Search for the cell housing the specified text and yield its (X, Y) center coordinate. 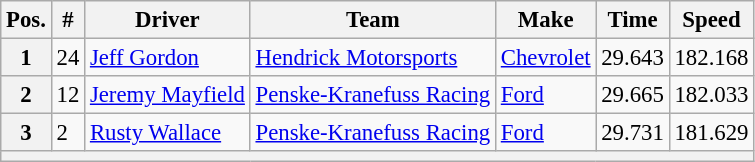
Time (632, 20)
182.168 (712, 58)
29.665 (632, 95)
Chevrolet (545, 58)
29.731 (632, 133)
Make (545, 20)
Jeff Gordon (168, 58)
1 (26, 58)
Pos. (26, 20)
29.643 (632, 58)
182.033 (712, 95)
3 (26, 133)
181.629 (712, 133)
Driver (168, 20)
Hendrick Motorsports (372, 58)
24 (68, 58)
Rusty Wallace (168, 133)
Jeremy Mayfield (168, 95)
12 (68, 95)
Speed (712, 20)
Team (372, 20)
# (68, 20)
